Identify which cell holds the provided text, then report its [X, Y] central coordinate. 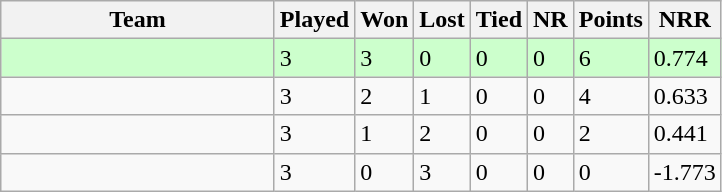
6 [610, 58]
NRR [684, 20]
Won [384, 20]
NR [551, 20]
Points [610, 20]
Lost [442, 20]
Tied [498, 20]
0.633 [684, 96]
Team [138, 20]
Played [314, 20]
4 [610, 96]
0.441 [684, 134]
0.774 [684, 58]
-1.773 [684, 172]
